Output the [X, Y] coordinate of the center of the cell containing the given text.  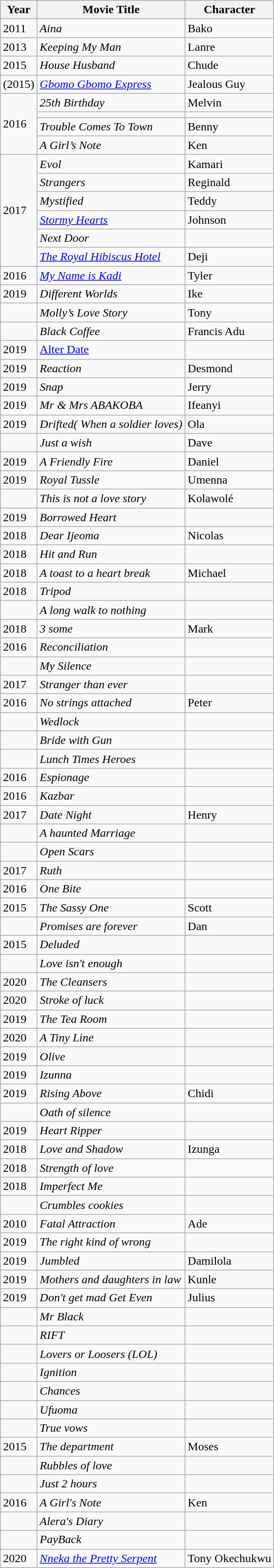
Deji [230, 257]
Oath of silence [111, 1112]
Desmond [230, 368]
Ignition [111, 1372]
Melvin [230, 103]
Ike [230, 294]
RIFT [111, 1335]
Alera's Diary [111, 1521]
Damilola [230, 1261]
Strength of love [111, 1168]
Moses [230, 1447]
Stroke of luck [111, 1000]
The Cleansers [111, 982]
A Friendly Fire [111, 461]
Tripod [111, 592]
Jealous Guy [230, 84]
A Girl's Note [111, 1503]
Daniel [230, 461]
Tyler [230, 275]
Trouble Comes To Town [111, 127]
Promises are forever [111, 926]
The Tea Room [111, 1019]
Umenna [230, 480]
Chances [111, 1391]
Strangers [111, 182]
Nneka the Pretty Serpent [111, 1558]
Rising Above [111, 1093]
Reginald [230, 182]
Dear Ijeoma [111, 536]
Mothers and daughters in law [111, 1279]
Peter [230, 703]
Molly’s Love Story [111, 313]
Francis Adu [230, 331]
Dan [230, 926]
Chude [230, 65]
Kazbar [111, 796]
Different Worlds [111, 294]
This is not a love story [111, 498]
Kunle [230, 1279]
Izunna [111, 1075]
A Girl’s Note [111, 145]
Next Door [111, 238]
My Silence [111, 666]
Kolawolé [230, 498]
Crumbles cookies [111, 1205]
Just a wish [111, 443]
Johnson [230, 219]
Bako [230, 28]
A haunted Marriage [111, 833]
Reconciliation [111, 647]
Rubbles of love [111, 1465]
Drifted( When a soldier loves) [111, 424]
Teddy [230, 201]
Lanre [230, 47]
25th Birthday [111, 103]
Jerry [230, 387]
Henry [230, 814]
Jumbled [111, 1261]
Heart Ripper [111, 1131]
True vows [111, 1428]
Bride with Gun [111, 740]
Keeping My Man [111, 47]
Date Night [111, 814]
Love isn't enough [111, 963]
3 some [111, 629]
Deluded [111, 945]
Wedlock [111, 721]
The right kind of wrong [111, 1242]
My Name is Kadi [111, 275]
House Husband [111, 65]
Gbomo Gbomo Express [111, 84]
One Bite [111, 889]
A toast to a heart break [111, 573]
Lunch Times Heroes [111, 759]
The Royal Hibiscus Hotel [111, 257]
Imperfect Me [111, 1187]
Benny [230, 127]
(2015) [19, 84]
Dave [230, 443]
Mystified [111, 201]
A Tiny Line [111, 1038]
Year [19, 10]
Tony [230, 313]
Mr Black [111, 1316]
Lovers or Loosers (LOL) [111, 1354]
Borrowed Heart [111, 517]
Ifeanyi [230, 405]
Open Scars [111, 852]
Mr & Mrs ABAKOBA [111, 405]
Snap [111, 387]
Ruth [111, 870]
2011 [19, 28]
The Sassy One [111, 908]
Nicolas [230, 536]
Aina [111, 28]
Michael [230, 573]
The department [111, 1447]
Ade [230, 1224]
Alter Date [111, 350]
Espionage [111, 777]
Mark [230, 629]
Scott [230, 908]
Tony Okechukwu [230, 1558]
Chidi [230, 1093]
Kamari [230, 164]
Izunga [230, 1149]
A long walk to nothing [111, 610]
Hit and Run [111, 554]
2013 [19, 47]
Julius [230, 1298]
Fatal Attraction [111, 1224]
Character [230, 10]
2010 [19, 1224]
No strings attached [111, 703]
Royal Tussle [111, 480]
Stormy Hearts [111, 219]
PayBack [111, 1540]
Reaction [111, 368]
Olive [111, 1056]
Just 2 hours [111, 1484]
Don't get mad Get Even [111, 1298]
Black Coffee [111, 331]
Movie Title [111, 10]
Ufuoma [111, 1409]
Love and Shadow [111, 1149]
Ola [230, 424]
Evol [111, 164]
Stranger than ever [111, 684]
